Detect which cell encompasses the target text, then output its [x, y] center coordinate. 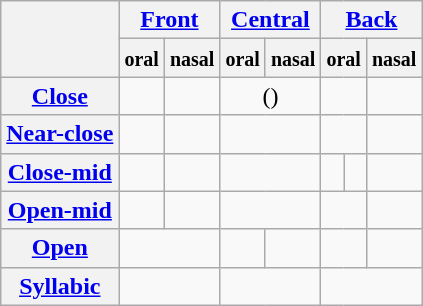
Close-mid [60, 172]
Near-close [60, 134]
() [270, 96]
Open-mid [60, 210]
Back [372, 20]
Open [60, 248]
Central [270, 20]
Syllabic [60, 286]
Front [170, 20]
Close [60, 96]
